Detect which cell encompasses the target text, then output its [x, y] center coordinate. 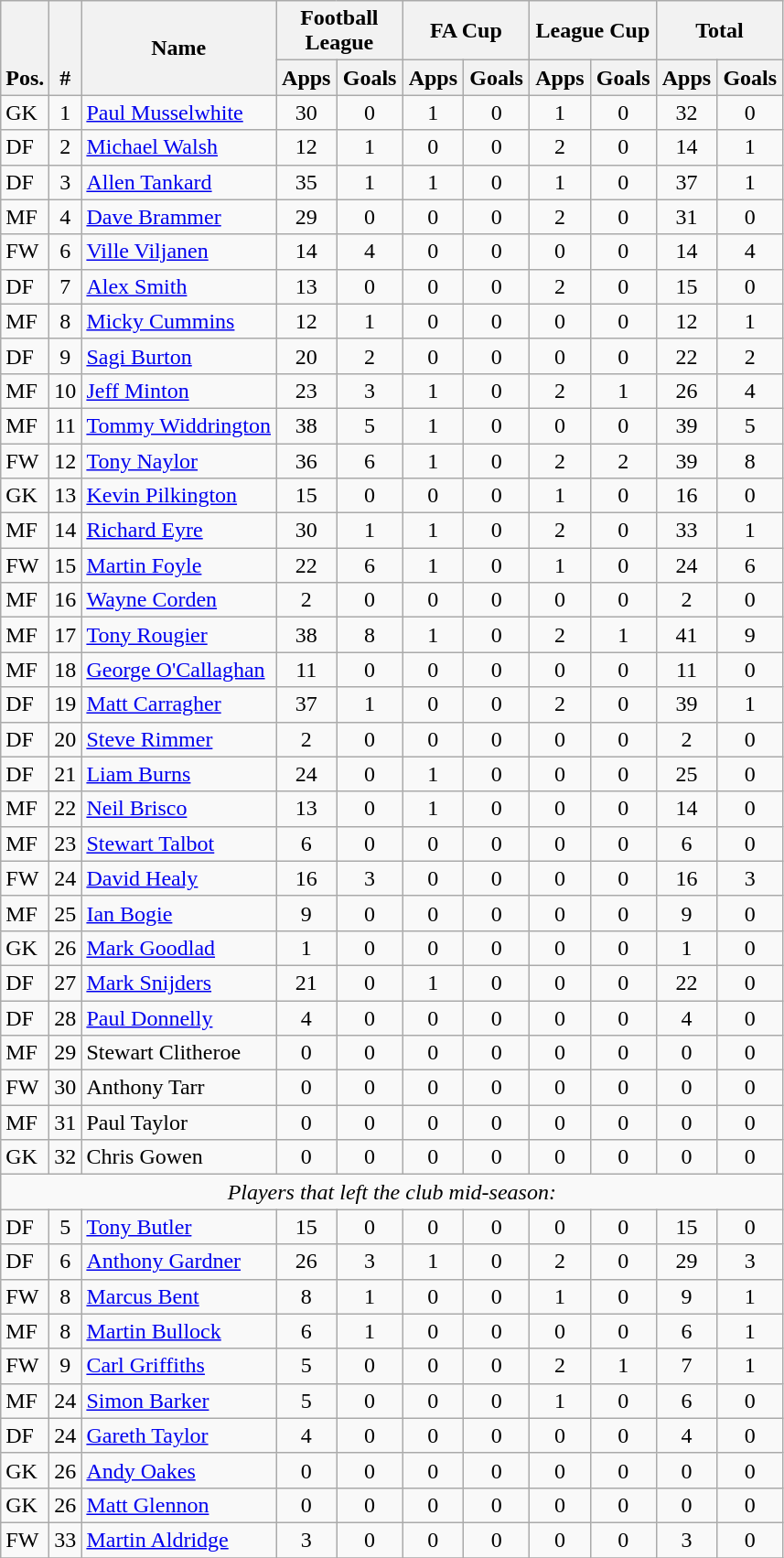
Pos. [26, 48]
Chris Gowen [179, 1157]
18 [66, 670]
Mark Snijders [179, 983]
Tony Rougier [179, 635]
Michael Walsh [179, 147]
41 [686, 635]
Paul Taylor [179, 1123]
Ville Viljanen [179, 252]
Martin Aldridge [179, 1540]
George O'Callaghan [179, 670]
17 [66, 635]
Simon Barker [179, 1401]
Micky Cummins [179, 321]
Andy Oakes [179, 1470]
Matt Glennon [179, 1505]
Marcus Bent [179, 1296]
Tony Butler [179, 1227]
10 [66, 391]
Steve Rimmer [179, 739]
Carl Griffiths [179, 1366]
Martin Bullock [179, 1331]
27 [66, 983]
Anthony Tarr [179, 1088]
Name [179, 48]
Ian Bogie [179, 913]
Wayne Corden [179, 600]
FA Cup [467, 31]
Gareth Taylor [179, 1435]
Richard Eyre [179, 531]
Stewart Clitheroe [179, 1053]
Total [719, 31]
Neil Brisco [179, 809]
Sagi Burton [179, 356]
# [66, 48]
Tony Naylor [179, 460]
Players that left the club mid-season: [392, 1192]
Tommy Widdrington [179, 425]
League Cup [593, 31]
Jeff Minton [179, 391]
Allen Tankard [179, 182]
Kevin Pilkington [179, 496]
28 [66, 1018]
19 [66, 704]
David Healy [179, 878]
Stewart Talbot [179, 843]
Liam Burns [179, 774]
Dave Brammer [179, 217]
35 [307, 182]
Paul Donnelly [179, 1018]
36 [307, 460]
Martin Foyle [179, 565]
Paul Musselwhite [179, 113]
Anthony Gardner [179, 1262]
Matt Carragher [179, 704]
Mark Goodlad [179, 948]
Football League [340, 31]
Alex Smith [179, 286]
